Determine the [x, y] coordinate at the center of the cell enclosing the given text.  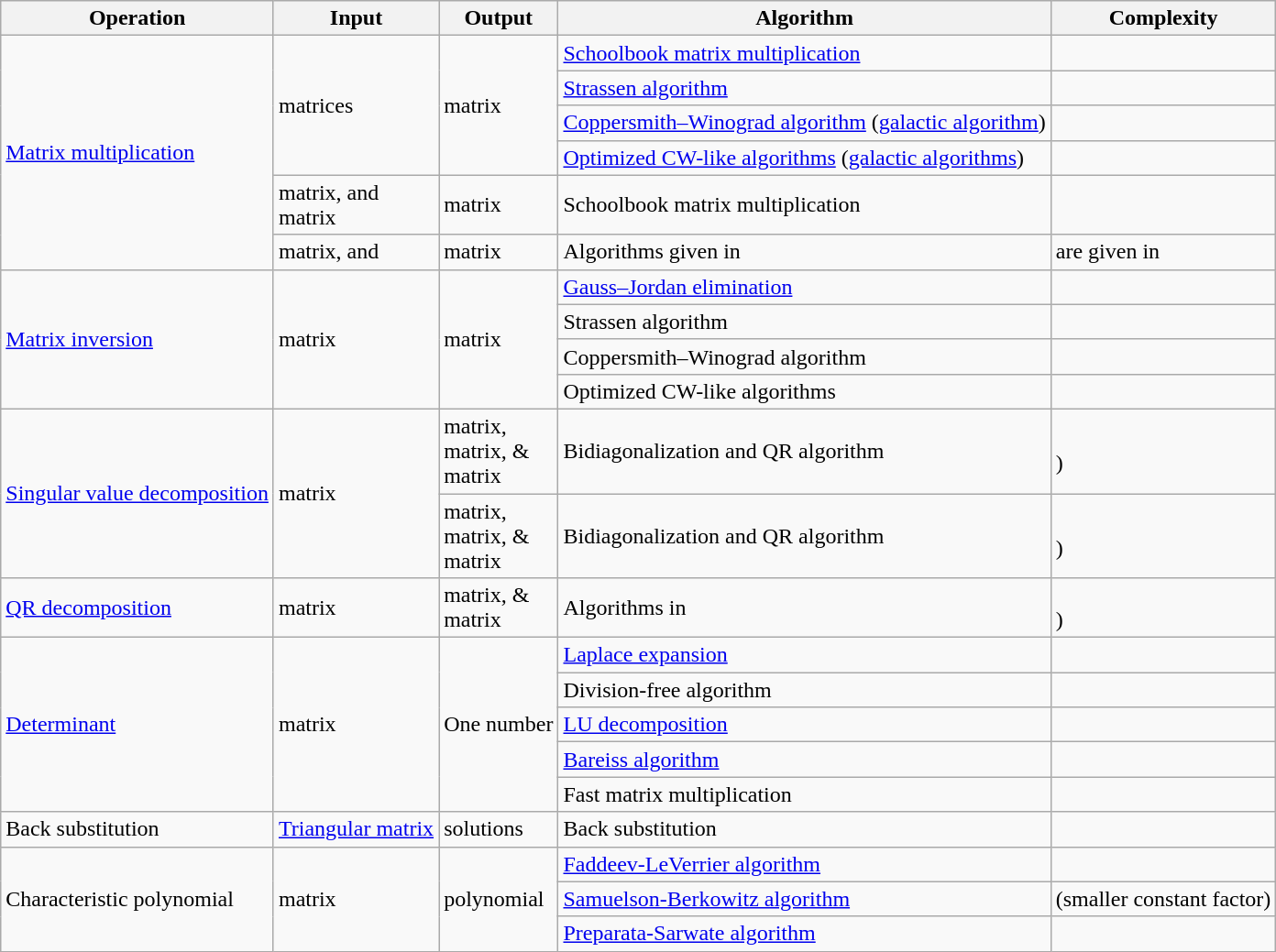
LU decomposition [805, 725]
Preparata-Sarwate algorithm [805, 934]
Division-free algorithm [805, 690]
matrices [356, 105]
Operation [137, 18]
Algorithms in [805, 608]
Singular value decomposition [137, 493]
Coppersmith–Winograd algorithm (galactic algorithm) [805, 123]
solutions [499, 829]
Bareiss algorithm [805, 760]
Samuelson-Berkowitz algorithm [805, 899]
Laplace expansion [805, 655]
matrix, & matrix [499, 608]
One number [499, 725]
Output [499, 18]
Matrix multiplication [137, 152]
Faddeev-LeVerrier algorithm [805, 864]
polynomial [499, 899]
Input [356, 18]
Fast matrix multiplication [805, 794]
Optimized CW-like algorithms [805, 391]
Algorithms given in [805, 252]
Matrix inversion [137, 339]
matrix, and [356, 252]
Determinant [137, 725]
Coppersmith–Winograd algorithm [805, 356]
Algorithm [805, 18]
QR decomposition [137, 608]
matrix, and matrix [356, 205]
Optimized CW-like algorithms (galactic algorithms) [805, 158]
Characteristic polynomial [137, 899]
Gauss–Jordan elimination [805, 287]
are given in [1163, 252]
(smaller constant factor) [1163, 899]
Complexity [1163, 18]
Triangular matrix [356, 829]
